Pinpoint the cell where the given text exists, returning its (x, y) midpoint coordinate. 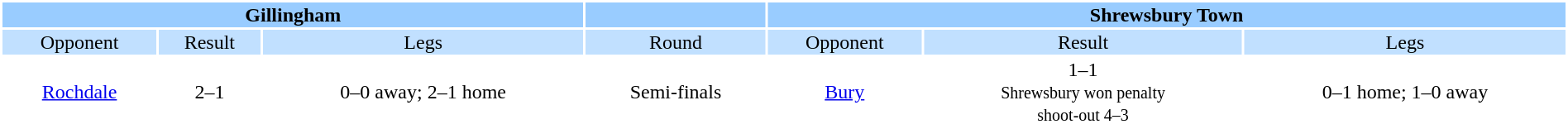
1–1Shrewsbury won penaltyshoot-out 4–3 (1083, 92)
Shrewsbury Town (1166, 15)
0–1 home; 1–0 away (1405, 92)
2–1 (210, 92)
Rochdale (79, 92)
Semi-finals (676, 92)
Gillingham (293, 15)
Round (676, 42)
Bury (844, 92)
0–0 away; 2–1 home (423, 92)
